Identify which cell holds the provided text, then report its [x, y] central coordinate. 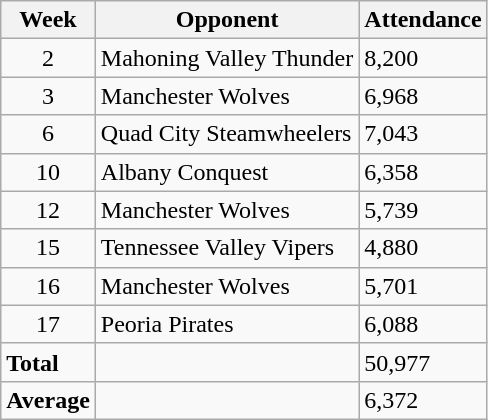
6,968 [423, 96]
5,739 [423, 210]
6,088 [423, 324]
Albany Conquest [226, 172]
10 [48, 172]
5,701 [423, 286]
Peoria Pirates [226, 324]
Mahoning Valley Thunder [226, 58]
12 [48, 210]
3 [48, 96]
Quad City Steamwheelers [226, 134]
6,358 [423, 172]
15 [48, 248]
Total [48, 362]
50,977 [423, 362]
Week [48, 20]
Tennessee Valley Vipers [226, 248]
6,372 [423, 400]
Opponent [226, 20]
Attendance [423, 20]
Average [48, 400]
16 [48, 286]
6 [48, 134]
4,880 [423, 248]
7,043 [423, 134]
2 [48, 58]
17 [48, 324]
8,200 [423, 58]
